Extract the (x, y) coordinate from the center of the cell holding the provided text.  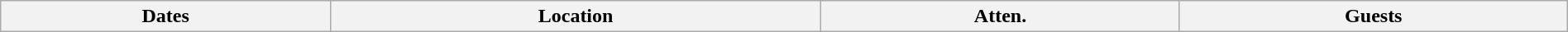
Location (576, 16)
Atten. (1001, 16)
Guests (1373, 16)
Dates (165, 16)
